Find where the given text appears and provide that cell's center as [x, y] coordinate. 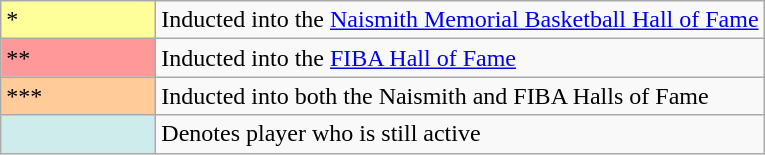
Denotes player who is still active [460, 134]
** [78, 58]
Inducted into both the Naismith and FIBA Halls of Fame [460, 96]
Inducted into the Naismith Memorial Basketball Hall of Fame [460, 20]
*** [78, 96]
* [78, 20]
Inducted into the FIBA Hall of Fame [460, 58]
